Identify which cell holds the provided text, then report its (x, y) central coordinate. 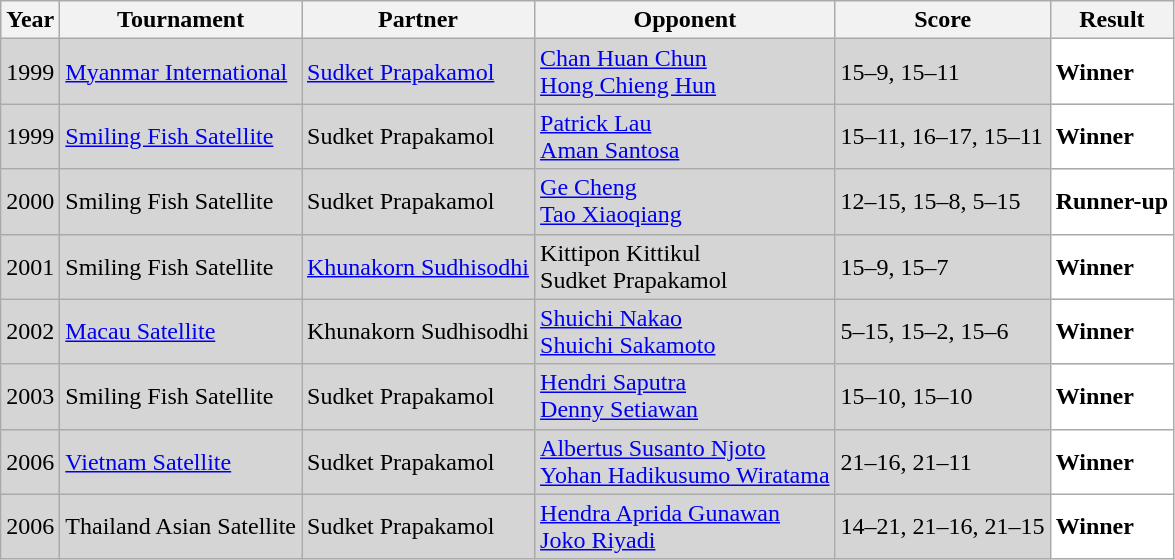
Myanmar International (181, 72)
12–15, 15–8, 5–15 (942, 202)
2003 (30, 396)
2000 (30, 202)
21–16, 21–11 (942, 462)
Patrick Lau Aman Santosa (686, 136)
Kittipon Kittikul Sudket Prapakamol (686, 266)
Albertus Susanto Njoto Yohan Hadikusumo Wiratama (686, 462)
15–11, 16–17, 15–11 (942, 136)
15–10, 15–10 (942, 396)
Tournament (181, 20)
Macau Satellite (181, 332)
Vietnam Satellite (181, 462)
2002 (30, 332)
15–9, 15–7 (942, 266)
Thailand Asian Satellite (181, 526)
Opponent (686, 20)
Partner (418, 20)
15–9, 15–11 (942, 72)
Score (942, 20)
Result (1112, 20)
Hendri Saputra Denny Setiawan (686, 396)
14–21, 21–16, 21–15 (942, 526)
Ge Cheng Tao Xiaoqiang (686, 202)
2001 (30, 266)
Hendra Aprida Gunawan Joko Riyadi (686, 526)
Year (30, 20)
Shuichi Nakao Shuichi Sakamoto (686, 332)
Runner-up (1112, 202)
5–15, 15–2, 15–6 (942, 332)
Chan Huan Chun Hong Chieng Hun (686, 72)
